Output the (x, y) coordinate of the center of the cell containing the given text.  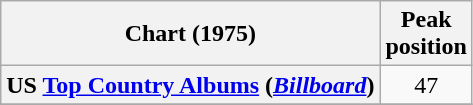
47 (426, 85)
Chart (1975) (190, 34)
US Top Country Albums (Billboard) (190, 85)
Peakposition (426, 34)
